Output the [x, y] coordinate of the center of the cell containing the given text.  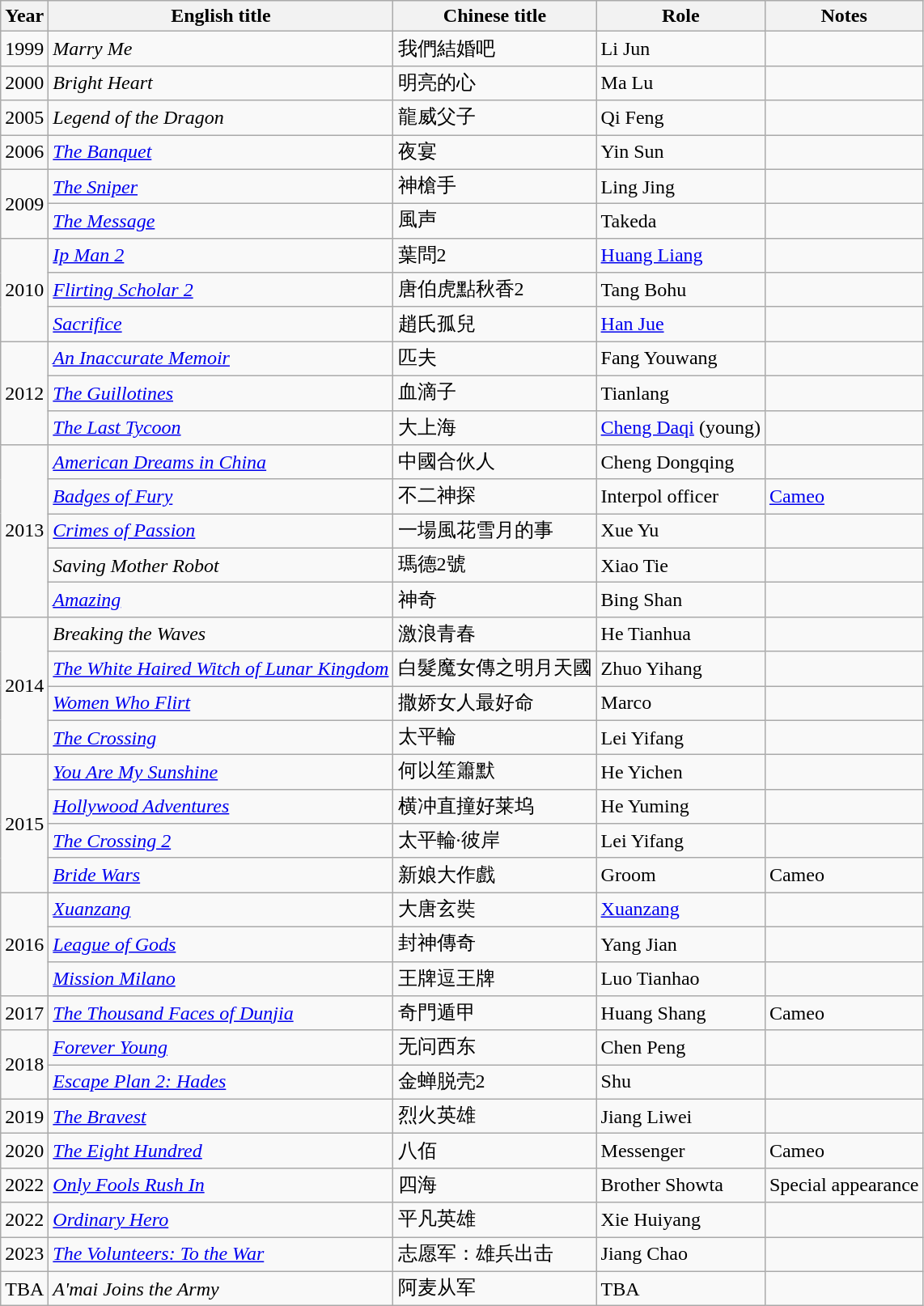
Flirting Scholar 2 [221, 290]
不二神探 [495, 497]
2000 [24, 83]
2012 [24, 393]
Groom [680, 876]
龍威父子 [495, 118]
He Tianhua [680, 634]
Ma Lu [680, 83]
Mission Milano [221, 979]
Zhuo Yihang [680, 668]
Role [680, 16]
Interpol officer [680, 497]
The White Haired Witch of Lunar Kingdom [221, 668]
志愿军：雄兵出击 [495, 1254]
He Yuming [680, 806]
1999 [24, 49]
明亮的心 [495, 83]
The Message [221, 222]
The Crossing [221, 738]
Amazing [221, 600]
Jiang Liwei [680, 1117]
Li Jun [680, 49]
趙氏孤兒 [495, 324]
我們結婚吧 [495, 49]
神奇 [495, 600]
2020 [24, 1151]
Qi Feng [680, 118]
夜宴 [495, 152]
Tianlang [680, 393]
撒娇女人最好命 [495, 704]
平凡英雄 [495, 1220]
The Thousand Faces of Dunjia [221, 1013]
大上海 [495, 427]
Legend of the Dragon [221, 118]
He Yichen [680, 772]
2023 [24, 1254]
American Dreams in China [221, 463]
封神傳奇 [495, 943]
Saving Mother Robot [221, 565]
中國合伙人 [495, 463]
Ordinary Hero [221, 1220]
奇門遁甲 [495, 1013]
太平輪 [495, 738]
The Bravest [221, 1117]
Women Who Flirt [221, 704]
葉問2 [495, 256]
Chen Peng [680, 1047]
English title [221, 16]
金蝉脱壳2 [495, 1083]
Escape Plan 2: Hades [221, 1083]
太平輪·彼岸 [495, 842]
The Crossing 2 [221, 842]
何以笙簫默 [495, 772]
瑪德2號 [495, 565]
Sacrifice [221, 324]
Messenger [680, 1151]
烈火英雄 [495, 1117]
2015 [24, 824]
2013 [24, 531]
Ip Man 2 [221, 256]
一場風花雪月的事 [495, 531]
Marco [680, 704]
血滴子 [495, 393]
Bing Shan [680, 600]
The Banquet [221, 152]
Yin Sun [680, 152]
2014 [24, 685]
Cheng Dongqing [680, 463]
2019 [24, 1117]
Crimes of Passion [221, 531]
Hollywood Adventures [221, 806]
无问西东 [495, 1047]
匹夫 [495, 359]
激浪青春 [495, 634]
Breaking the Waves [221, 634]
The Sniper [221, 186]
Xie Huiyang [680, 1220]
新娘大作戲 [495, 876]
Forever Young [221, 1047]
阿麦从军 [495, 1288]
2018 [24, 1065]
大唐玄奘 [495, 910]
Cheng Daqi (young) [680, 427]
Notes [844, 16]
Jiang Chao [680, 1254]
四海 [495, 1185]
Brother Showta [680, 1185]
Tang Bohu [680, 290]
Shu [680, 1083]
Bride Wars [221, 876]
The Guillotines [221, 393]
2017 [24, 1013]
Yang Jian [680, 943]
Ling Jing [680, 186]
唐伯虎點秋香2 [495, 290]
神槍手 [495, 186]
A'mai Joins the Army [221, 1288]
Xue Yu [680, 531]
The Volunteers: To the War [221, 1254]
2016 [24, 944]
Bright Heart [221, 83]
Marry Me [221, 49]
Takeda [680, 222]
Han Jue [680, 324]
風声 [495, 222]
The Last Tycoon [221, 427]
Fang Youwang [680, 359]
Only Fools Rush In [221, 1185]
八佰 [495, 1151]
Huang Liang [680, 256]
2005 [24, 118]
Year [24, 16]
Chinese title [495, 16]
League of Gods [221, 943]
You Are My Sunshine [221, 772]
Badges of Fury [221, 497]
横冲直撞好莱坞 [495, 806]
The Eight Hundred [221, 1151]
An Inaccurate Memoir [221, 359]
王牌逗王牌 [495, 979]
2010 [24, 290]
2009 [24, 204]
Special appearance [844, 1185]
Luo Tianhao [680, 979]
2006 [24, 152]
Xiao Tie [680, 565]
Huang Shang [680, 1013]
白髮魔女傳之明月天國 [495, 668]
